Pinpoint the cell where the given text exists, returning its (X, Y) midpoint coordinate. 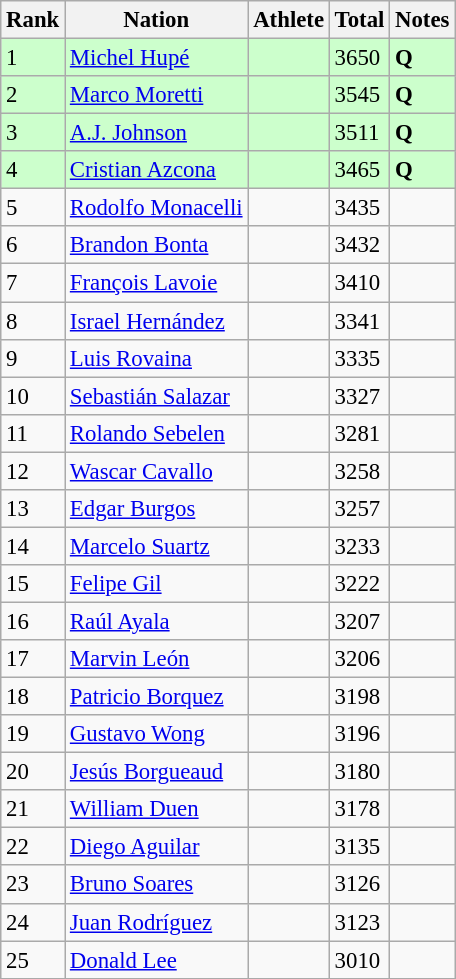
Edgar Burgos (156, 509)
3257 (359, 509)
Raúl Ayala (156, 621)
3410 (359, 283)
3432 (359, 245)
13 (33, 509)
3341 (359, 321)
11 (33, 433)
3 (33, 133)
4 (33, 170)
3222 (359, 584)
Athlete (288, 20)
3435 (359, 208)
Israel Hernández (156, 321)
François Lavoie (156, 283)
14 (33, 546)
3233 (359, 546)
20 (33, 772)
William Duen (156, 809)
3135 (359, 847)
Rolando Sebelen (156, 433)
3258 (359, 471)
24 (33, 922)
6 (33, 245)
Marvin León (156, 659)
22 (33, 847)
5 (33, 208)
3123 (359, 922)
Total (359, 20)
10 (33, 396)
Notes (422, 20)
Rodolfo Monacelli (156, 208)
25 (33, 960)
17 (33, 659)
Rank (33, 20)
9 (33, 358)
Marcelo Suartz (156, 546)
Nation (156, 20)
Sebastián Salazar (156, 396)
Brandon Bonta (156, 245)
Donald Lee (156, 960)
18 (33, 697)
3126 (359, 885)
Juan Rodríguez (156, 922)
2 (33, 95)
Diego Aguilar (156, 847)
3650 (359, 58)
Felipe Gil (156, 584)
3180 (359, 772)
7 (33, 283)
A.J. Johnson (156, 133)
Bruno Soares (156, 885)
Jesús Borgueaud (156, 772)
1 (33, 58)
3511 (359, 133)
21 (33, 809)
Marco Moretti (156, 95)
3327 (359, 396)
Gustavo Wong (156, 734)
3198 (359, 697)
3207 (359, 621)
Michel Hupé (156, 58)
Wascar Cavallo (156, 471)
3335 (359, 358)
3281 (359, 433)
Cristian Azcona (156, 170)
12 (33, 471)
Patricio Borquez (156, 697)
3465 (359, 170)
16 (33, 621)
15 (33, 584)
3545 (359, 95)
19 (33, 734)
3010 (359, 960)
8 (33, 321)
3178 (359, 809)
Luis Rovaina (156, 358)
3196 (359, 734)
3206 (359, 659)
23 (33, 885)
